Detect which cell encompasses the target text, then output its (X, Y) center coordinate. 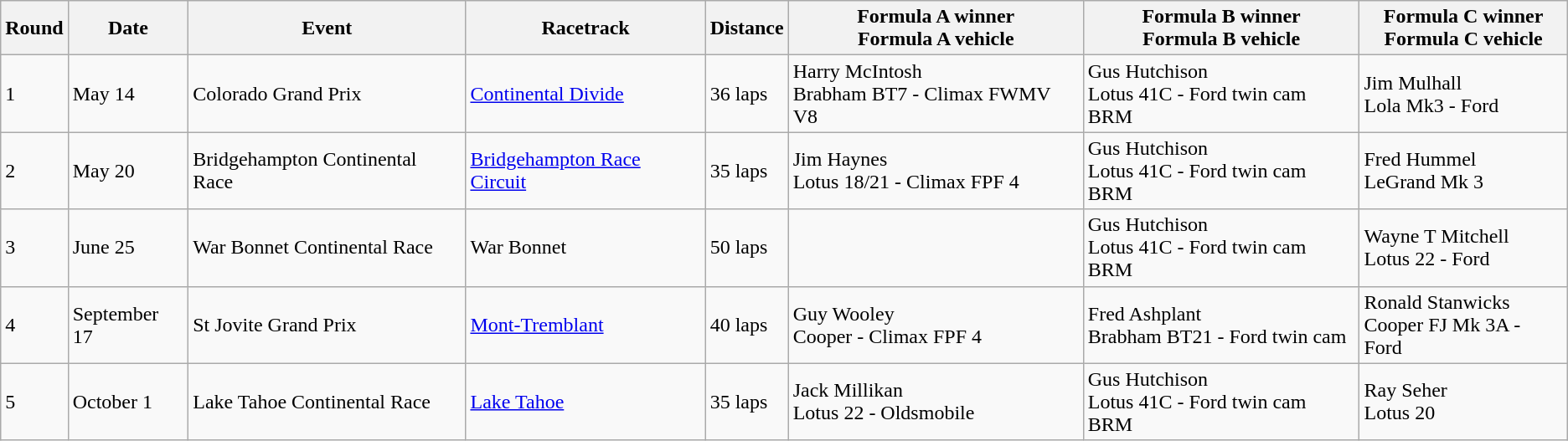
Round (34, 28)
Formula A winnerFormula A vehicle (936, 28)
Racetrack (585, 28)
Lake Tahoe Continental Race (327, 402)
June 25 (128, 248)
War Bonnet (585, 248)
Guy WooleyCooper - Climax FPF 4 (936, 325)
4 (34, 325)
War Bonnet Continental Race (327, 248)
Jim HaynesLotus 18/21 - Climax FPF 4 (936, 171)
Formula B winnerFormula B vehicle (1221, 28)
May 20 (128, 171)
Mont-Tremblant (585, 325)
October 1 (128, 402)
Distance (747, 28)
Colorado Grand Prix (327, 94)
50 laps (747, 248)
2 (34, 171)
5 (34, 402)
Jim MulhallLola Mk3 - Ford (1463, 94)
36 laps (747, 94)
May 14 (128, 94)
3 (34, 248)
1 (34, 94)
Wayne T MitchellLotus 22 - Ford (1463, 248)
Harry McIntoshBrabham BT7 - Climax FWMV V8 (936, 94)
40 laps (747, 325)
Fred HummelLeGrand Mk 3 (1463, 171)
September 17 (128, 325)
Event (327, 28)
Date (128, 28)
St Jovite Grand Prix (327, 325)
Continental Divide (585, 94)
Bridgehampton Race Circuit (585, 171)
Fred AshplantBrabham BT21 - Ford twin cam (1221, 325)
Ronald StanwicksCooper FJ Mk 3A - Ford (1463, 325)
Jack MillikanLotus 22 - Oldsmobile (936, 402)
Lake Tahoe (585, 402)
Ray SeherLotus 20 (1463, 402)
Bridgehampton Continental Race (327, 171)
Formula C winnerFormula C vehicle (1463, 28)
